Scan for the cell matching the given text and deliver its [X, Y] coordinate at center. 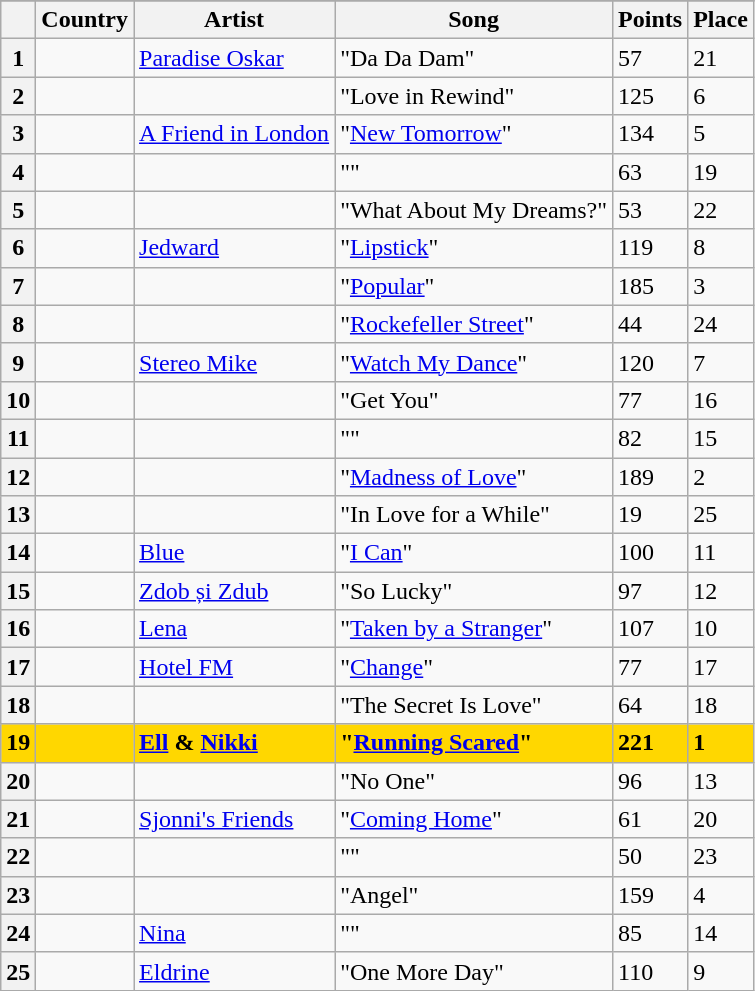
A Friend in London [234, 134]
185 [650, 286]
Lena [234, 629]
Points [650, 20]
"What About My Dreams?" [474, 210]
Place [721, 20]
Zdob și Zdub [234, 591]
53 [650, 210]
96 [650, 781]
Artist [234, 20]
119 [650, 248]
Hotel FM [234, 667]
Jedward [234, 248]
57 [650, 58]
Sjonni's Friends [234, 819]
"Da Da Dam" [474, 58]
64 [650, 705]
110 [650, 971]
44 [650, 324]
"So Lucky" [474, 591]
"One More Day" [474, 971]
97 [650, 591]
"Angel" [474, 895]
"Get You" [474, 400]
Country [85, 20]
82 [650, 438]
134 [650, 134]
"Change" [474, 667]
Song [474, 20]
Eldrine [234, 971]
"Running Scared" [474, 743]
159 [650, 895]
125 [650, 96]
Nina [234, 933]
Stereo Mike [234, 362]
"Love in Rewind" [474, 96]
"I Can" [474, 553]
"No One" [474, 781]
85 [650, 933]
120 [650, 362]
Paradise Oskar [234, 58]
"In Love for a While" [474, 515]
221 [650, 743]
100 [650, 553]
"Coming Home" [474, 819]
"Rockefeller Street" [474, 324]
"Popular" [474, 286]
"Madness of Love" [474, 477]
63 [650, 172]
"The Secret Is Love" [474, 705]
Blue [234, 553]
107 [650, 629]
61 [650, 819]
"Taken by a Stranger" [474, 629]
"Watch My Dance" [474, 362]
189 [650, 477]
Ell & Nikki [234, 743]
50 [650, 857]
"Lipstick" [474, 248]
"New Tomorrow" [474, 134]
